Capture the cell that displays the provided text and extract its (X, Y) central coordinate. 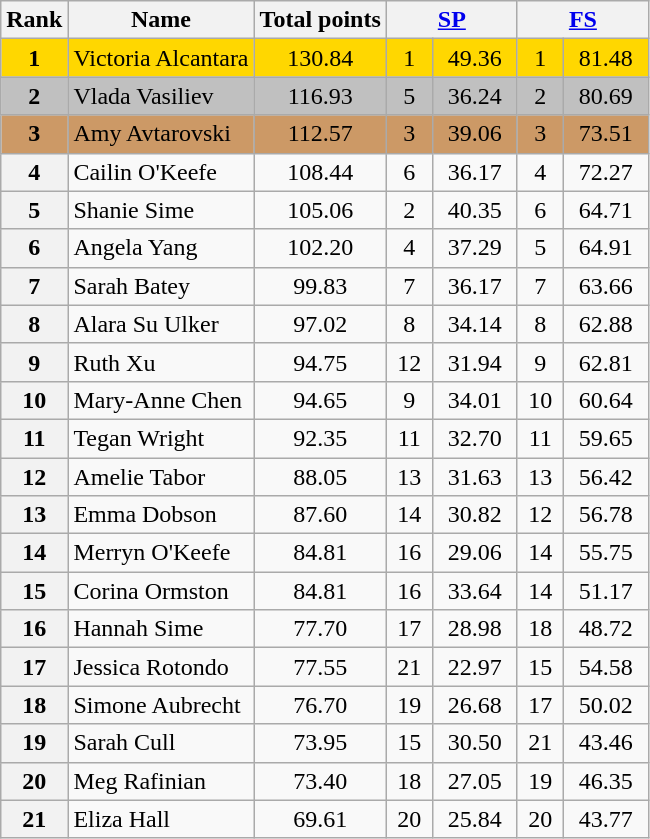
62.81 (606, 362)
34.14 (474, 324)
Alara Su Ulker (161, 324)
64.71 (606, 210)
32.70 (474, 438)
FS (582, 20)
81.48 (606, 58)
116.93 (320, 96)
46.35 (606, 781)
72.27 (606, 172)
43.77 (606, 819)
30.50 (474, 743)
Ruth Xu (161, 362)
31.63 (474, 477)
Amelie Tabor (161, 477)
49.36 (474, 58)
102.20 (320, 248)
59.65 (606, 438)
Eliza Hall (161, 819)
Emma Dobson (161, 515)
Corina Ormston (161, 591)
37.29 (474, 248)
28.98 (474, 629)
31.94 (474, 362)
30.82 (474, 515)
SP (452, 20)
56.78 (606, 515)
Merryn O'Keefe (161, 553)
29.06 (474, 553)
Sarah Batey (161, 286)
55.75 (606, 553)
25.84 (474, 819)
94.65 (320, 400)
88.05 (320, 477)
Sarah Cull (161, 743)
22.97 (474, 667)
Rank (34, 20)
87.60 (320, 515)
Jessica Rotondo (161, 667)
Shanie Sime (161, 210)
73.95 (320, 743)
73.51 (606, 134)
51.17 (606, 591)
112.57 (320, 134)
77.70 (320, 629)
Name (161, 20)
97.02 (320, 324)
50.02 (606, 705)
Victoria Alcantara (161, 58)
33.64 (474, 591)
64.91 (606, 248)
77.55 (320, 667)
39.06 (474, 134)
43.46 (606, 743)
76.70 (320, 705)
92.35 (320, 438)
Meg Rafinian (161, 781)
Mary-Anne Chen (161, 400)
Angela Yang (161, 248)
130.84 (320, 58)
26.68 (474, 705)
Simone Aubrecht (161, 705)
34.01 (474, 400)
56.42 (606, 477)
99.83 (320, 286)
105.06 (320, 210)
73.40 (320, 781)
Amy Avtarovski (161, 134)
80.69 (606, 96)
Hannah Sime (161, 629)
94.75 (320, 362)
60.64 (606, 400)
54.58 (606, 667)
63.66 (606, 286)
Vlada Vasiliev (161, 96)
36.24 (474, 96)
40.35 (474, 210)
108.44 (320, 172)
69.61 (320, 819)
Total points (320, 20)
27.05 (474, 781)
Cailin O'Keefe (161, 172)
48.72 (606, 629)
Tegan Wright (161, 438)
62.88 (606, 324)
